From the cell containing the given text, extract its center point as (x, y) coordinate. 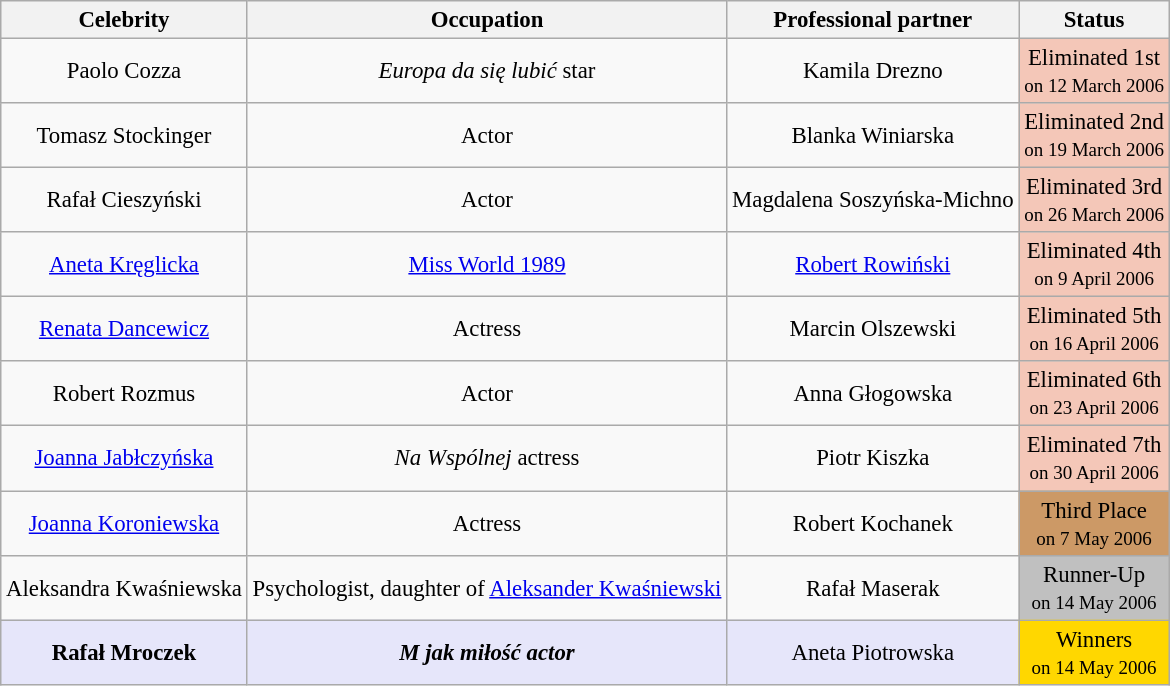
Psychologist, daughter of Aleksander Kwaśniewski (486, 588)
Joanna Jabłczyńska (124, 458)
Runner-Upon 14 May 2006 (1094, 588)
Rafał Cieszyński (124, 200)
Eliminated 6thon 23 April 2006 (1094, 394)
Winnerson 14 May 2006 (1094, 652)
Eliminated 1ston 12 March 2006 (1094, 70)
Marcin Olszewski (873, 330)
Rafał Maserak (873, 588)
Occupation (486, 20)
Aneta Kręglicka (124, 264)
Blanka Winiarska (873, 136)
Paolo Cozza (124, 70)
Europa da się lubić star (486, 70)
Robert Kochanek (873, 522)
Eliminated 2ndon 19 March 2006 (1094, 136)
Eliminated 7thon 30 April 2006 (1094, 458)
Status (1094, 20)
Magdalena Soszyńska-Michno (873, 200)
Robert Rozmus (124, 394)
Robert Rowiński (873, 264)
Piotr Kiszka (873, 458)
Eliminated 4thon 9 April 2006 (1094, 264)
Rafał Mroczek (124, 652)
Tomasz Stockinger (124, 136)
M jak miłość actor (486, 652)
Renata Dancewicz (124, 330)
Anna Głogowska (873, 394)
Aleksandra Kwaśniewska (124, 588)
Aneta Piotrowska (873, 652)
Eliminated 3rdon 26 March 2006 (1094, 200)
Eliminated 5thon 16 April 2006 (1094, 330)
Joanna Koroniewska (124, 522)
Na Wspólnej actress (486, 458)
Celebrity (124, 20)
Kamila Drezno (873, 70)
Third Placeon 7 May 2006 (1094, 522)
Miss World 1989 (486, 264)
Professional partner (873, 20)
